Capture the cell that displays the provided text and extract its [x, y] central coordinate. 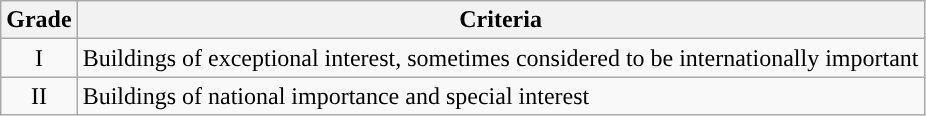
Grade [39, 20]
I [39, 58]
Buildings of national importance and special interest [500, 96]
Buildings of exceptional interest, sometimes considered to be internationally important [500, 58]
Criteria [500, 20]
II [39, 96]
